Identify which cell holds the provided text, then report its [x, y] central coordinate. 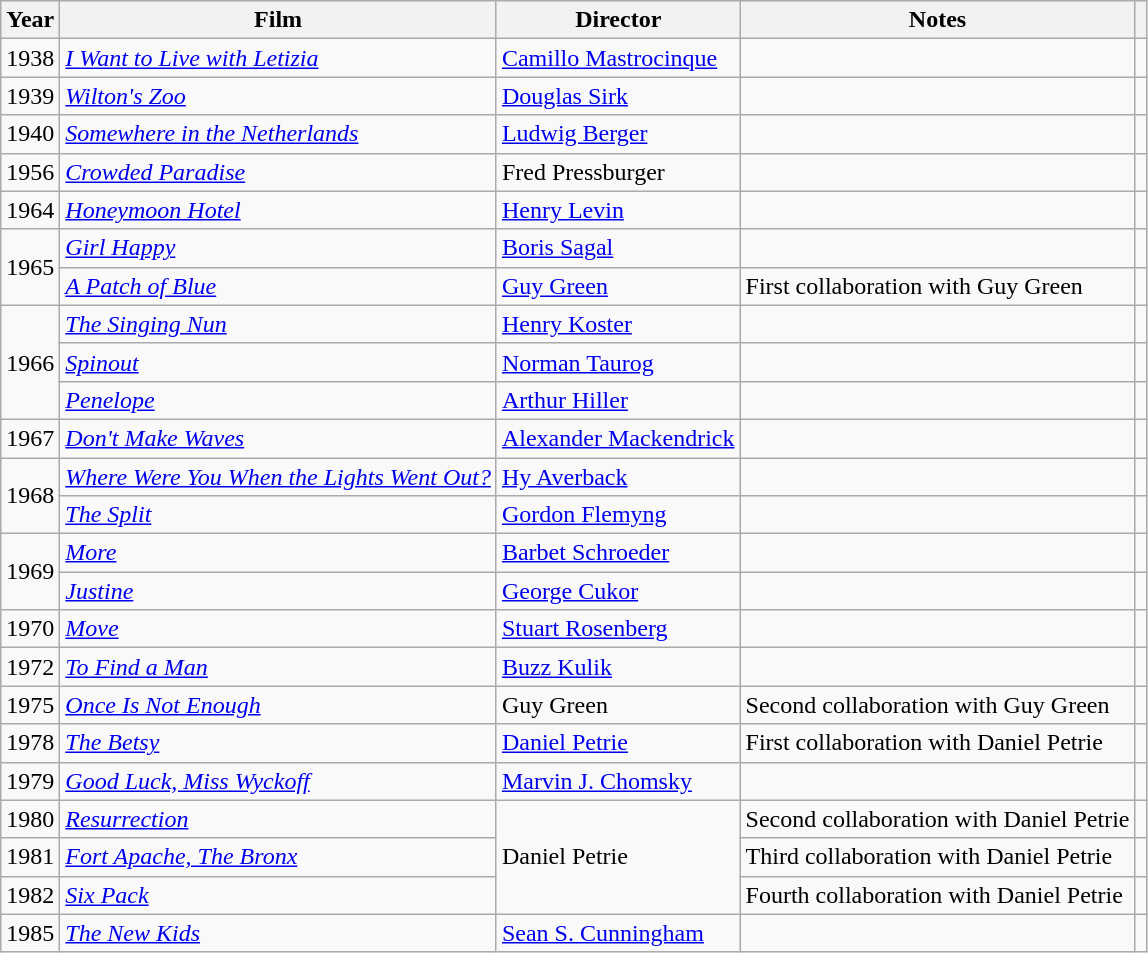
Girl Happy [278, 248]
Barbet Schroeder [618, 553]
Stuart Rosenberg [618, 629]
1980 [30, 819]
1966 [30, 362]
First collaboration with Daniel Petrie [938, 743]
Six Pack [278, 895]
Fred Pressburger [618, 172]
Crowded Paradise [278, 172]
1967 [30, 438]
The Betsy [278, 743]
1985 [30, 933]
Move [278, 629]
Fourth collaboration with Daniel Petrie [938, 895]
1939 [30, 96]
Douglas Sirk [618, 96]
Year [30, 20]
Spinout [278, 362]
George Cukor [618, 591]
Gordon Flemyng [618, 515]
The Split [278, 515]
Alexander Mackendrick [618, 438]
Resurrection [278, 819]
To Find a Man [278, 667]
Don't Make Waves [278, 438]
Buzz Kulik [618, 667]
Somewhere in the Netherlands [278, 134]
1969 [30, 572]
Sean S. Cunningham [618, 933]
Honeymoon Hotel [278, 210]
Director [618, 20]
Boris Sagal [618, 248]
1982 [30, 895]
Penelope [278, 400]
The New Kids [278, 933]
Notes [938, 20]
Camillo Mastrocinque [618, 58]
1975 [30, 705]
Third collaboration with Daniel Petrie [938, 857]
1940 [30, 134]
A Patch of Blue [278, 286]
The Singing Nun [278, 324]
Henry Koster [618, 324]
Film [278, 20]
First collaboration with Guy Green [938, 286]
Second collaboration with Guy Green [938, 705]
1981 [30, 857]
Wilton's Zoo [278, 96]
Justine [278, 591]
1968 [30, 496]
Hy Averback [618, 477]
Second collaboration with Daniel Petrie [938, 819]
1972 [30, 667]
1964 [30, 210]
Once Is Not Enough [278, 705]
I Want to Live with Letizia [278, 58]
Norman Taurog [618, 362]
1970 [30, 629]
Ludwig Berger [618, 134]
1979 [30, 781]
Arthur Hiller [618, 400]
More [278, 553]
1978 [30, 743]
Good Luck, Miss Wyckoff [278, 781]
Where Were You When the Lights Went Out? [278, 477]
1965 [30, 267]
Marvin J. Chomsky [618, 781]
1956 [30, 172]
1938 [30, 58]
Henry Levin [618, 210]
Fort Apache, The Bronx [278, 857]
